Extract the [X, Y] coordinate from the center of the cell holding the provided text.  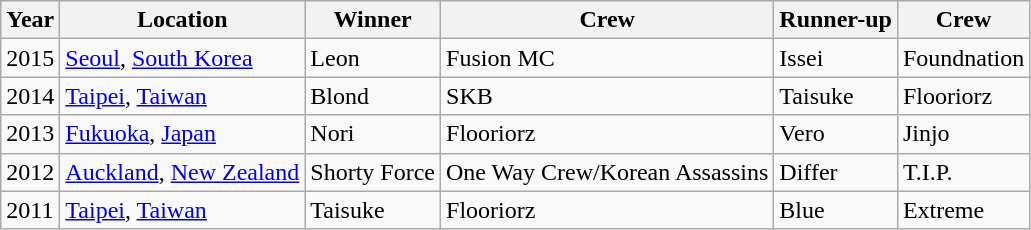
Foundnation [963, 58]
2015 [30, 58]
Runner-up [836, 20]
One Way Crew/Korean Assassins [608, 172]
Year [30, 20]
Auckland, New Zealand [182, 172]
Fukuoka, Japan [182, 134]
Blond [373, 96]
SKB [608, 96]
Winner [373, 20]
Vero [836, 134]
Issei [836, 58]
2013 [30, 134]
Seoul, South Korea [182, 58]
2012 [30, 172]
Extreme [963, 210]
T.I.P. [963, 172]
Leon [373, 58]
Location [182, 20]
Differ [836, 172]
2014 [30, 96]
Blue [836, 210]
Shorty Force [373, 172]
Jinjo [963, 134]
Fusion MC [608, 58]
2011 [30, 210]
Nori [373, 134]
